Identify which cell holds the provided text, then report its [x, y] central coordinate. 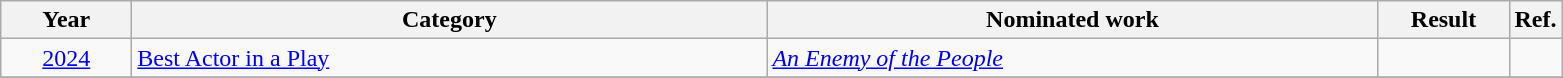
Best Actor in a Play [450, 58]
Result [1444, 20]
Category [450, 20]
2024 [66, 58]
An Enemy of the People [1072, 58]
Year [66, 20]
Ref. [1536, 20]
Nominated work [1072, 20]
